Return (x, y) of the center of cell containing provided text 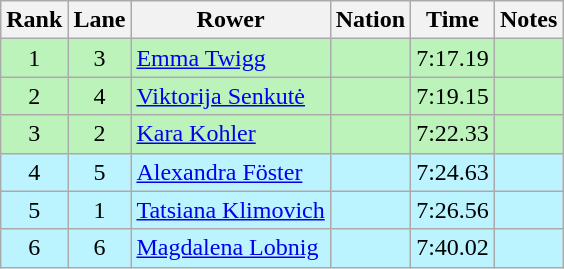
7:26.56 (453, 210)
7:17.19 (453, 58)
Lane (100, 20)
Tatsiana Klimovich (230, 210)
Rower (230, 20)
Viktorija Senkutė (230, 96)
Time (453, 20)
Alexandra Föster (230, 172)
Emma Twigg (230, 58)
Magdalena Lobnig (230, 248)
Kara Kohler (230, 134)
Notes (528, 20)
7:22.33 (453, 134)
Nation (370, 20)
7:19.15 (453, 96)
7:24.63 (453, 172)
7:40.02 (453, 248)
Rank (34, 20)
